Scan for the cell matching the given text and deliver its (X, Y) coordinate at center. 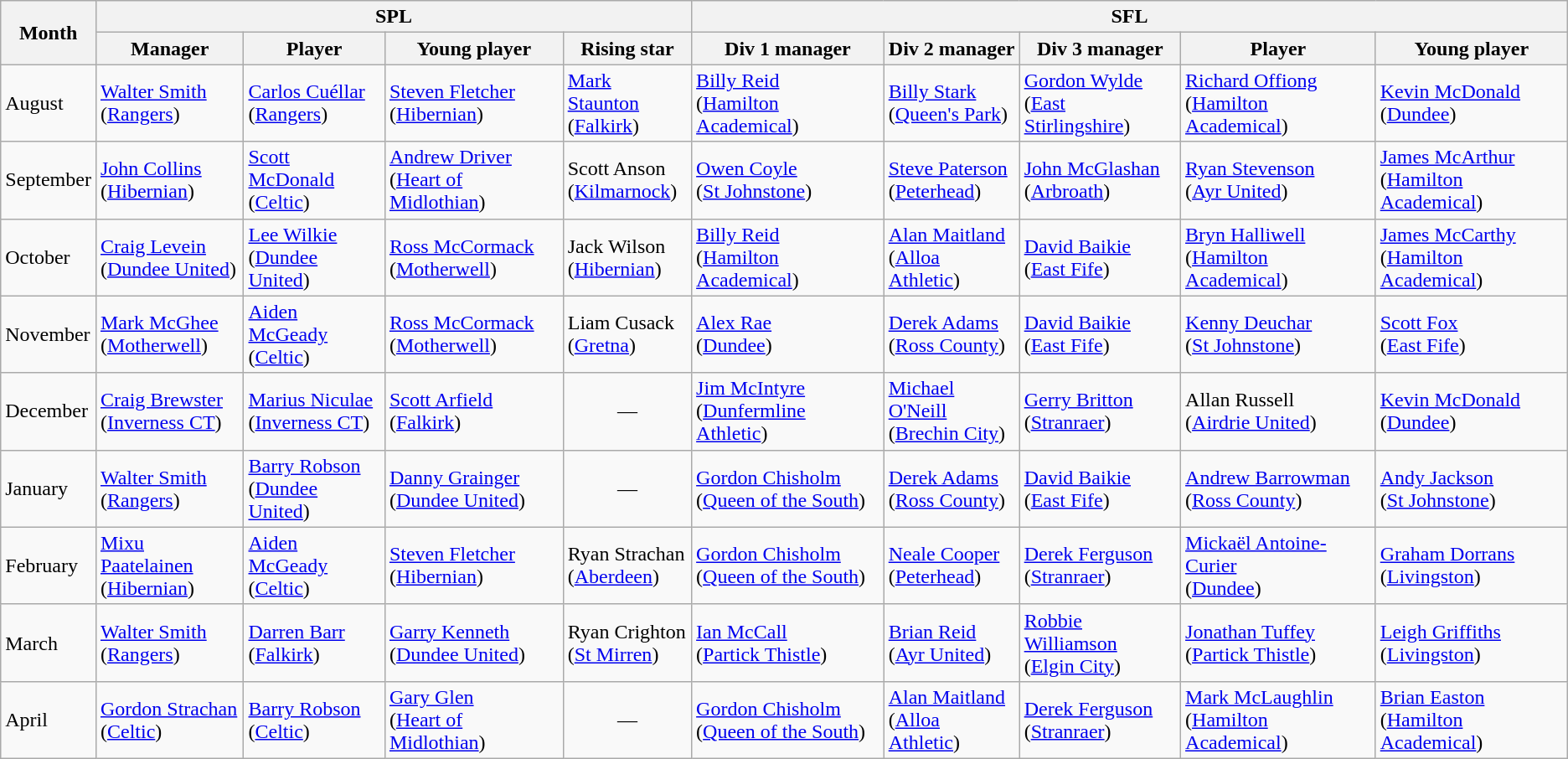
October (49, 257)
February (49, 565)
Brian Reid(Ayr United) (952, 643)
John Collins(Hibernian) (169, 180)
Marius Niculae(Inverness CT) (314, 411)
Billy Stark(Queen's Park) (952, 103)
Div 3 manager (1100, 49)
Jonathan Tuffey(Partick Thistle) (1278, 643)
Neale Cooper(Peterhead) (952, 565)
Andrew Driver(Heart of Midlothian) (474, 180)
Carlos Cuéllar(Rangers) (314, 103)
August (49, 103)
Div 2 manager (952, 49)
November (49, 334)
Liam Cusack(Gretna) (627, 334)
Barry Robson(Dundee United) (314, 488)
Graham Dorrans(Livingston) (1471, 565)
James McArthur(Hamilton Academical) (1471, 180)
Mark McGhee(Motherwell) (169, 334)
Craig Levein(Dundee United) (169, 257)
Gerry Britton(Stranraer) (1100, 411)
January (49, 488)
Mickaël Antoine-Curier(Dundee) (1278, 565)
Gordon Chisholm (Queen of the South) (788, 720)
April (49, 720)
Barry Robson (Celtic) (314, 720)
Manager (169, 49)
Div 1 manager (788, 49)
Jim McIntyre(Dunfermline Athletic) (788, 411)
Michael O'Neill(Brechin City) (952, 411)
John McGlashan(Arbroath) (1100, 180)
Jack Wilson(Hibernian) (627, 257)
Brian Easton(Hamilton Academical) (1471, 720)
Alex Rae(Dundee) (788, 334)
Andrew Barrowman(Ross County) (1278, 488)
Steve Paterson(Peterhead) (952, 180)
Kenny Deuchar(St Johnstone) (1278, 334)
Richard Offiong(Hamilton Academical) (1278, 103)
Scott Anson(Kilmarnock) (627, 180)
Owen Coyle(St Johnstone) (788, 180)
Craig Brewster(Inverness CT) (169, 411)
SFL (1130, 17)
Month (49, 33)
Mixu Paatelainen(Hibernian) (169, 565)
Gordon Wylde(East Stirlingshire) (1100, 103)
Andy Jackson(St Johnstone) (1471, 488)
Ryan Strachan(Aberdeen) (627, 565)
SPL (394, 17)
Danny Grainger(Dundee United) (474, 488)
Ryan Stevenson(Ayr United) (1278, 180)
Darren Barr(Falkirk) (314, 643)
Robbie Williamson(Elgin City) (1100, 643)
Ian McCall(Partick Thistle) (788, 643)
December (49, 411)
Bryn Halliwell(Hamilton Academical) (1278, 257)
Gordon Strachan (Celtic) (169, 720)
Lee Wilkie(Dundee United) (314, 257)
Mark Staunton(Falkirk) (627, 103)
Allan Russell(Airdrie United) (1278, 411)
Scott Arfield(Falkirk) (474, 411)
Garry Kenneth(Dundee United) (474, 643)
Scott Fox(East Fife) (1471, 334)
Ryan Crighton(St Mirren) (627, 643)
September (49, 180)
James McCarthy(Hamilton Academical) (1471, 257)
Mark McLaughlin(Hamilton Academical) (1278, 720)
Leigh Griffiths(Livingston) (1471, 643)
Scott McDonald(Celtic) (314, 180)
Gary Glen(Heart of Midlothian) (474, 720)
Rising star (627, 49)
March (49, 643)
